Detect which cell encompasses the target text, then output its (X, Y) center coordinate. 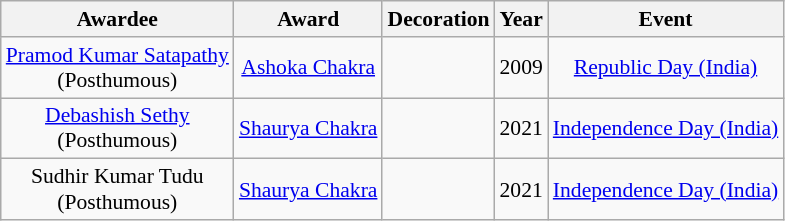
Award (308, 19)
Decoration (438, 19)
Sudhir Kumar Tudu (Posthumous) (118, 190)
Year (522, 19)
Debashish Sethy (Posthumous) (118, 128)
Ashoka Chakra (308, 68)
Awardee (118, 19)
Republic Day (India) (666, 68)
Event (666, 19)
2009 (522, 68)
Pramod Kumar Satapathy (Posthumous) (118, 68)
